Return (x, y) of the center of cell containing provided text 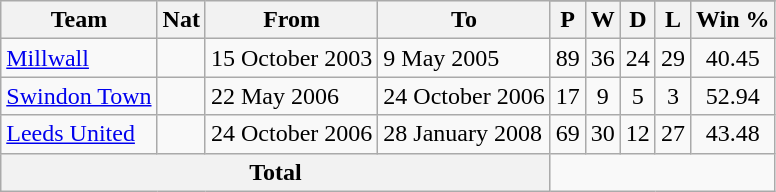
89 (568, 58)
52.94 (732, 96)
Millwall (79, 58)
30 (602, 134)
L (672, 20)
12 (638, 134)
Swindon Town (79, 96)
Total (276, 172)
W (602, 20)
Nat (181, 20)
D (638, 20)
5 (638, 96)
69 (568, 134)
Team (79, 20)
9 (602, 96)
9 May 2005 (464, 58)
To (464, 20)
28 January 2008 (464, 134)
From (291, 20)
3 (672, 96)
Leeds United (79, 134)
36 (602, 58)
43.48 (732, 134)
15 October 2003 (291, 58)
17 (568, 96)
Win % (732, 20)
P (568, 20)
29 (672, 58)
27 (672, 134)
40.45 (732, 58)
22 May 2006 (291, 96)
24 (638, 58)
